For the text-containing cell, return its midpoint in [X, Y] coordinate format. 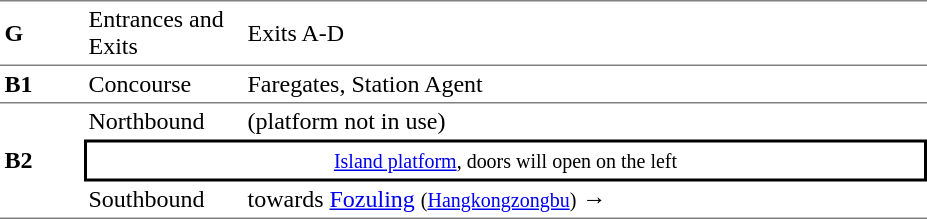
G [42, 33]
Northbound [164, 122]
Entrances and Exits [164, 33]
Faregates, Station Agent [585, 85]
Concourse [164, 85]
(platform not in use) [585, 122]
Exits A-D [585, 33]
Island platform, doors will open on the left [506, 161]
B1 [42, 85]
